For the text-containing cell, return its midpoint in (X, Y) coordinate format. 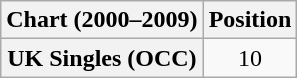
10 (250, 58)
UK Singles (OCC) (102, 58)
Position (250, 20)
Chart (2000–2009) (102, 20)
